Return the [X, Y] coordinate for the center point of the cell that contains the specified text.  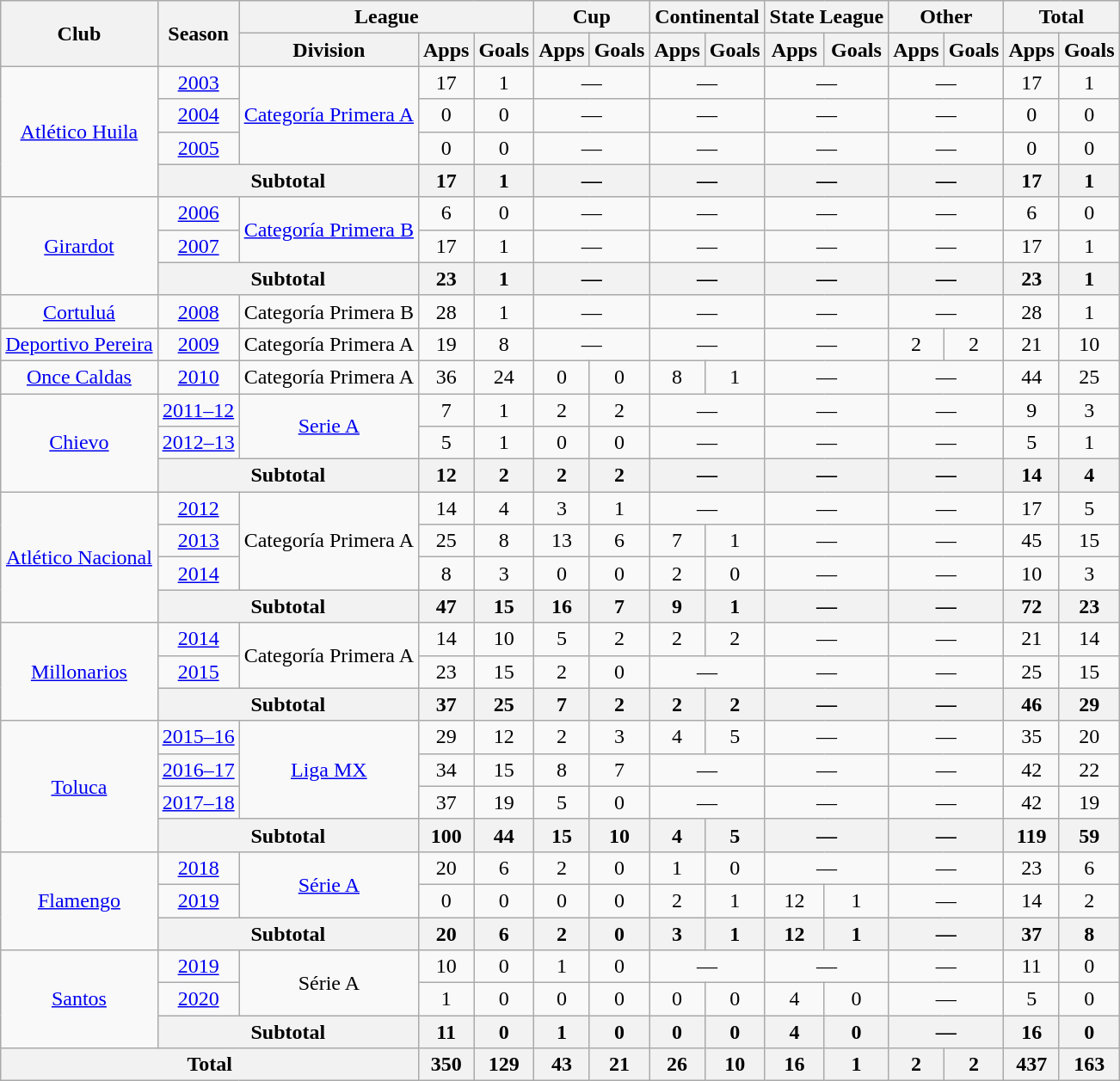
State League [827, 17]
Toluca [79, 786]
Division [329, 50]
22 [1089, 770]
350 [446, 1065]
59 [1089, 835]
45 [1031, 541]
24 [504, 377]
2003 [198, 83]
119 [1031, 835]
Serie A [329, 427]
Atlético Nacional [79, 557]
2016–17 [198, 770]
2017–18 [198, 802]
Cup [592, 17]
100 [446, 835]
2004 [198, 115]
Club [79, 34]
129 [504, 1065]
2009 [198, 344]
Once Caldas [79, 377]
2013 [198, 541]
2007 [198, 246]
2012 [198, 508]
26 [677, 1065]
2015 [198, 672]
72 [1031, 606]
2020 [198, 999]
Season [198, 34]
46 [1031, 704]
Liga MX [329, 770]
34 [446, 770]
43 [562, 1065]
Atlético Huila [79, 132]
Cortuluá [79, 311]
2010 [198, 377]
Continental [707, 17]
2008 [198, 311]
36 [446, 377]
2011–12 [198, 410]
Other [946, 17]
47 [446, 606]
13 [562, 541]
2005 [198, 148]
League [387, 17]
2015–16 [198, 737]
Millonarios [79, 672]
2006 [198, 213]
35 [1031, 737]
2018 [198, 868]
Santos [79, 999]
Girardot [79, 246]
2012–13 [198, 443]
Flamengo [79, 900]
437 [1031, 1065]
163 [1089, 1065]
Chievo [79, 443]
Deportivo Pereira [79, 344]
